Pinpoint the cell where the given text exists, returning its (X, Y) midpoint coordinate. 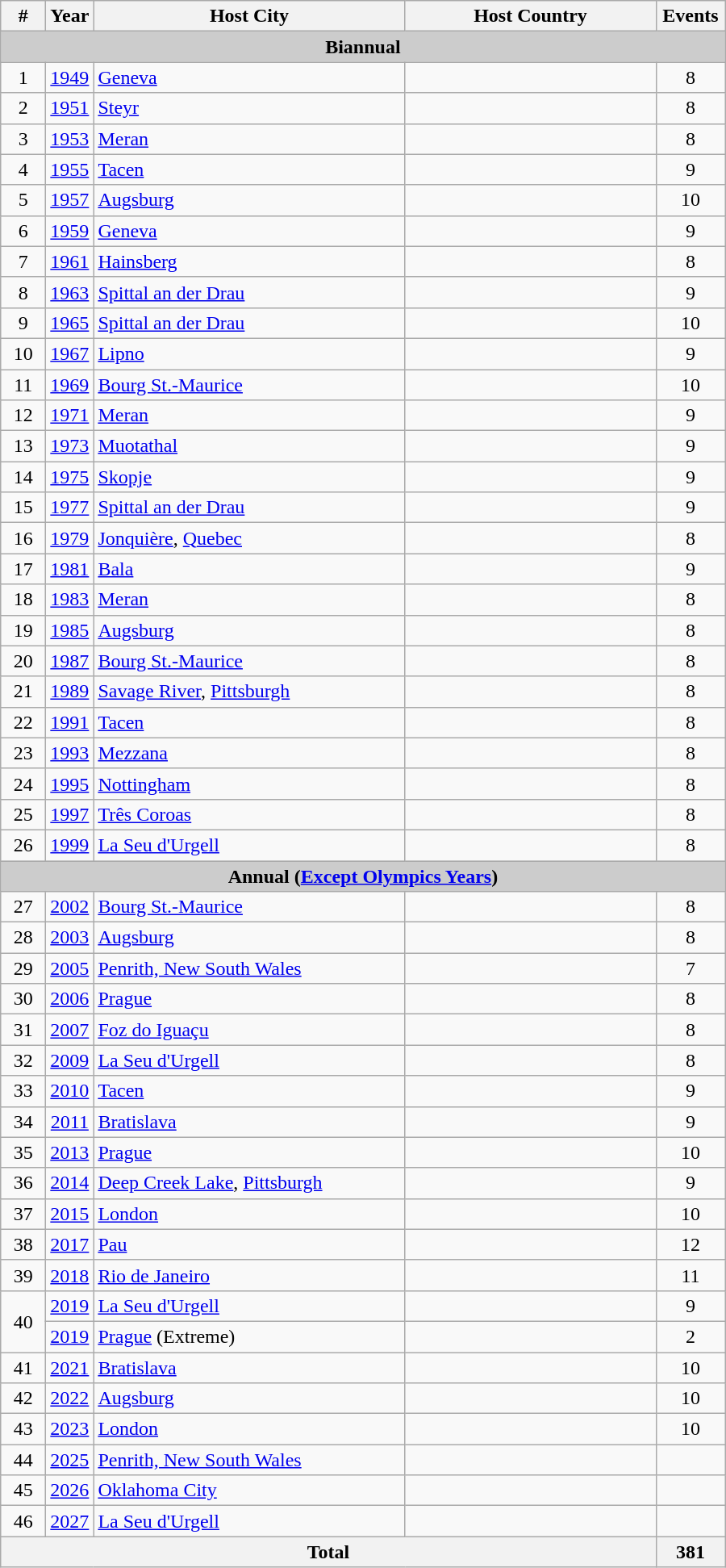
13 (23, 446)
19 (23, 630)
1989 (69, 692)
2015 (69, 1214)
40 (23, 1321)
1957 (69, 200)
16 (23, 538)
Total (328, 1552)
Lipno (249, 353)
21 (23, 692)
1979 (69, 538)
2025 (69, 1460)
1999 (69, 845)
1969 (69, 385)
44 (23, 1460)
Events (691, 16)
381 (691, 1552)
22 (23, 722)
33 (23, 1091)
45 (23, 1491)
39 (23, 1275)
37 (23, 1214)
Hainsberg (249, 261)
2026 (69, 1491)
2011 (69, 1122)
Skopje (249, 477)
Foz do Iguaçu (249, 1030)
36 (23, 1183)
31 (23, 1030)
Biannual (363, 47)
1975 (69, 477)
4 (23, 169)
1983 (69, 600)
1985 (69, 630)
18 (23, 600)
41 (23, 1368)
1967 (69, 353)
2010 (69, 1091)
30 (23, 999)
2009 (69, 1060)
43 (23, 1429)
17 (23, 569)
Host City (249, 16)
1 (23, 77)
6 (23, 231)
20 (23, 661)
1963 (69, 292)
2017 (69, 1244)
2013 (69, 1152)
1961 (69, 261)
42 (23, 1399)
2023 (69, 1429)
1993 (69, 753)
1951 (69, 108)
Oklahoma City (249, 1491)
32 (23, 1060)
1959 (69, 231)
Host Country (531, 16)
Savage River, Pittsburgh (249, 692)
1987 (69, 661)
34 (23, 1122)
# (23, 16)
Pau (249, 1244)
29 (23, 968)
1949 (69, 77)
1953 (69, 139)
1991 (69, 722)
2006 (69, 999)
2018 (69, 1275)
1997 (69, 814)
Rio de Janeiro (249, 1275)
1955 (69, 169)
2003 (69, 938)
25 (23, 814)
24 (23, 784)
2022 (69, 1399)
14 (23, 477)
2007 (69, 1030)
Três Coroas (249, 814)
28 (23, 938)
26 (23, 845)
23 (23, 753)
1995 (69, 784)
Deep Creek Lake, Pittsburgh (249, 1183)
2021 (69, 1368)
35 (23, 1152)
Annual (Except Olympics Years) (363, 876)
Nottingham (249, 784)
3 (23, 139)
1971 (69, 416)
2005 (69, 968)
Muotathal (249, 446)
Bala (249, 569)
Mezzana (249, 753)
46 (23, 1521)
1965 (69, 323)
27 (23, 907)
15 (23, 508)
1973 (69, 446)
2002 (69, 907)
38 (23, 1244)
Prague (Extreme) (249, 1336)
2027 (69, 1521)
1977 (69, 508)
Jonquière, Quebec (249, 538)
Steyr (249, 108)
1981 (69, 569)
Year (69, 16)
5 (23, 200)
2014 (69, 1183)
